Provide the [x, y] coordinate of the cell's center where the given text is located.  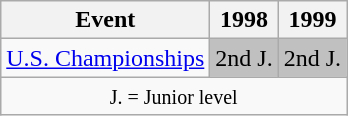
1998 [244, 20]
U.S. Championships [106, 58]
1999 [312, 20]
J. = Junior level [174, 96]
Event [106, 20]
